For the text-containing cell, return its midpoint in [X, Y] coordinate format. 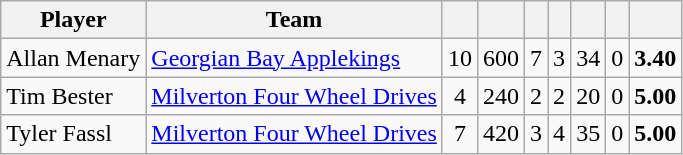
Tyler Fassl [74, 134]
600 [500, 58]
10 [460, 58]
420 [500, 134]
Player [74, 20]
Tim Bester [74, 96]
240 [500, 96]
Allan Menary [74, 58]
35 [588, 134]
Team [294, 20]
Georgian Bay Applekings [294, 58]
20 [588, 96]
34 [588, 58]
3.40 [656, 58]
